Capture the cell that displays the provided text and extract its [x, y] central coordinate. 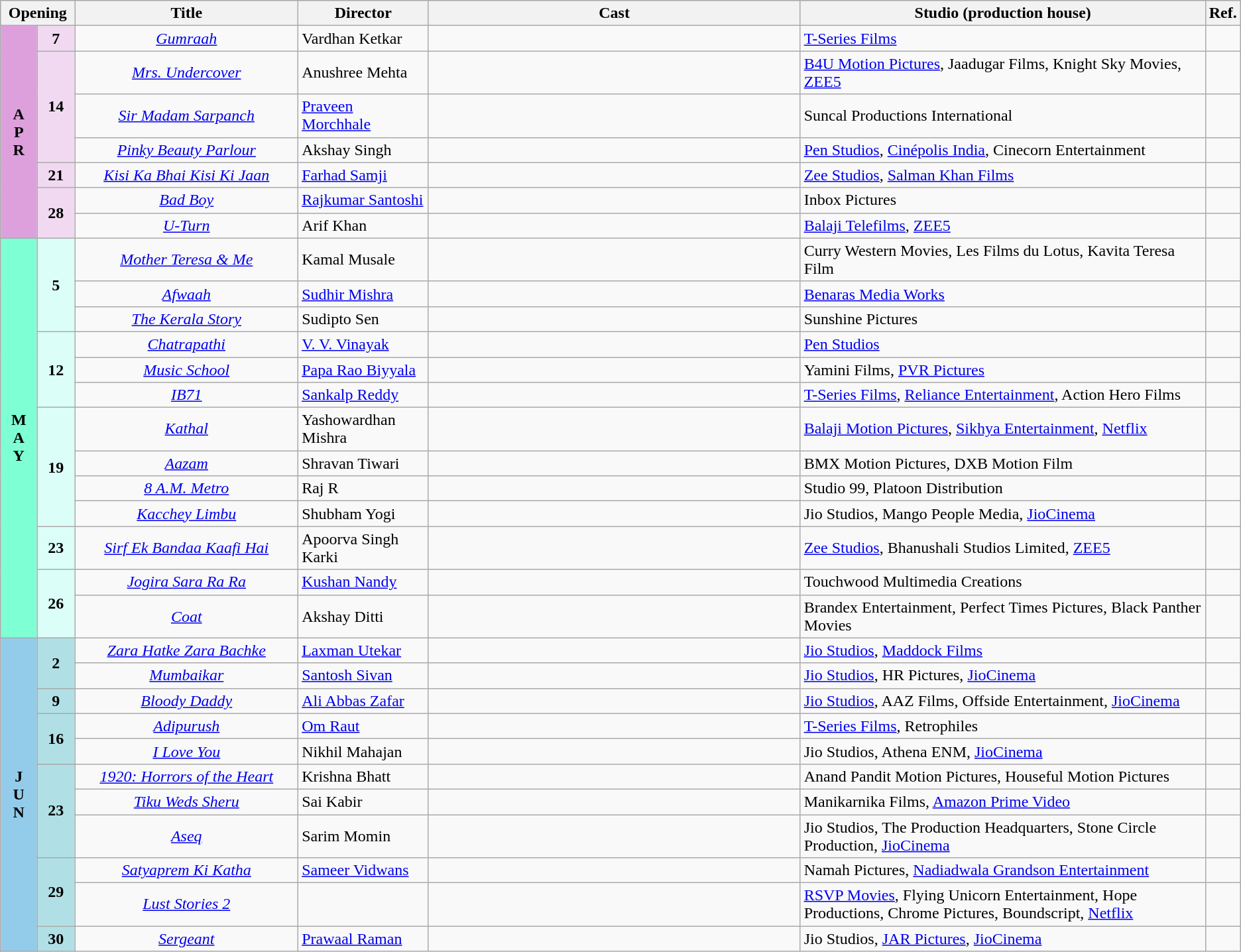
BMX Motion Pictures, DXB Motion Film [1002, 463]
Rajkumar Santoshi [363, 200]
T-Series Films, Reliance Entertainment, Action Hero Films [1002, 395]
Farhad Samji [363, 175]
RSVP Movies, Flying Unicorn Entertainment, Hope Productions, Chrome Pictures, Boundscript, Netflix [1002, 904]
7 [56, 38]
Papa Rao Biyyala [363, 369]
MAY [19, 438]
Namah Pictures, Nadiadwala Grandson Entertainment [1002, 870]
APR [19, 132]
Raj R [363, 489]
5 [56, 285]
Jio Studios, HR Pictures, JioCinema [1002, 676]
Brandex Entertainment, Perfect Times Pictures, Black Panther Movies [1002, 617]
Kathal [187, 430]
26 [56, 603]
Manikarnika Films, Amazon Prime Video [1002, 802]
Mumbaikar [187, 676]
Akshay Ditti [363, 617]
Praveen Morchhale [363, 115]
Cast [614, 13]
Shravan Tiwari [363, 463]
Opening [38, 13]
Curry Western Movies, Les Films du Lotus, Kavita Teresa Film [1002, 260]
29 [56, 892]
30 [56, 939]
Anand Pandit Motion Pictures, Houseful Motion Pictures [1002, 776]
Chatrapathi [187, 344]
Pen Studios, Cinépolis India, Cinecorn Entertainment [1002, 150]
Sunshine Pictures [1002, 319]
Jio Studios, Athena ENM, JioCinema [1002, 751]
Prawaal Raman [363, 939]
Director [363, 13]
Sai Kabir [363, 802]
Zee Studios, Salman Khan Films [1002, 175]
Afwaah [187, 294]
Kacchey Limbu [187, 514]
Vardhan Ketkar [363, 38]
Zee Studios, Bhanushali Studios Limited, ZEE5 [1002, 548]
Sankalp Reddy [363, 395]
Shubham Yogi [363, 514]
Ref. [1222, 13]
Arif Khan [363, 225]
Pinky Beauty Parlour [187, 150]
19 [56, 467]
Gumraah [187, 38]
14 [56, 107]
Aazam [187, 463]
Kushan Nandy [363, 582]
Kisi Ka Bhai Kisi Ki Jaan [187, 175]
Akshay Singh [363, 150]
Jio Studios, JAR Pictures, JioCinema [1002, 939]
Jio Studios, The Production Headquarters, Stone Circle Production, JioCinema [1002, 835]
1920: Horrors of the Heart [187, 776]
Tiku Weds Sheru [187, 802]
Zara Hatke Zara Bachke [187, 650]
V. V. Vinayak [363, 344]
Jio Studios, Mango People Media, JioCinema [1002, 514]
Inbox Pictures [1002, 200]
Studio (production house) [1002, 13]
T-Series Films [1002, 38]
2 [56, 663]
Sirf Ek Bandaa Kaafi Hai [187, 548]
9 [56, 701]
IB71 [187, 395]
U-Turn [187, 225]
The Kerala Story [187, 319]
Laxman Utekar [363, 650]
Lust Stories 2 [187, 904]
Suncal Productions International [1002, 115]
Bloody Daddy [187, 701]
Sarim Momin [363, 835]
I Love You [187, 751]
T-Series Films, Retrophiles [1002, 726]
B4U Motion Pictures, Jaadugar Films, Knight Sky Movies, ZEE5 [1002, 73]
12 [56, 369]
Anushree Mehta [363, 73]
Sergeant [187, 939]
Title [187, 13]
8 A.M. Metro [187, 489]
Aseq [187, 835]
Balaji Motion Pictures, Sikhya Entertainment, Netflix [1002, 430]
Om Raut [363, 726]
Nikhil Mahajan [363, 751]
Bad Boy [187, 200]
JUN [19, 794]
21 [56, 175]
Mother Teresa & Me [187, 260]
Music School [187, 369]
Sir Madam Sarpanch [187, 115]
Coat [187, 617]
Yashowardhan Mishra [363, 430]
Sudipto Sen [363, 319]
Yamini Films, PVR Pictures [1002, 369]
28 [56, 213]
Ali Abbas Zafar [363, 701]
Pen Studios [1002, 344]
Balaji Telefilms, ZEE5 [1002, 225]
Adipurush [187, 726]
Mrs. Undercover [187, 73]
Sudhir Mishra [363, 294]
Touchwood Multimedia Creations [1002, 582]
16 [56, 739]
Apoorva Singh Karki [363, 548]
Krishna Bhatt [363, 776]
Jio Studios, Maddock Films [1002, 650]
Santosh Sivan [363, 676]
Jogira Sara Ra Ra [187, 582]
Jio Studios, AAZ Films, Offside Entertainment, JioCinema [1002, 701]
Sameer Vidwans [363, 870]
Satyaprem Ki Katha [187, 870]
Studio 99, Platoon Distribution [1002, 489]
Kamal Musale [363, 260]
Benaras Media Works [1002, 294]
